Return (x, y) of the center of cell containing provided text 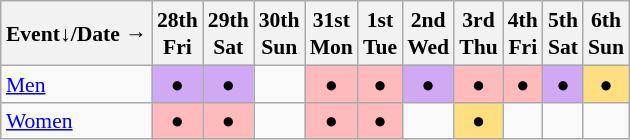
1stTue (380, 33)
31stMon (332, 33)
30thSun (280, 33)
3rdThu (478, 33)
Men (76, 84)
4thFri (523, 33)
Event↓/Date → (76, 33)
2ndWed (428, 33)
6thSun (606, 33)
28thFri (178, 33)
5thSat (563, 33)
29thSat (228, 33)
Women (76, 120)
